Determine the (X, Y) coordinate at the center of the cell enclosing the given text.  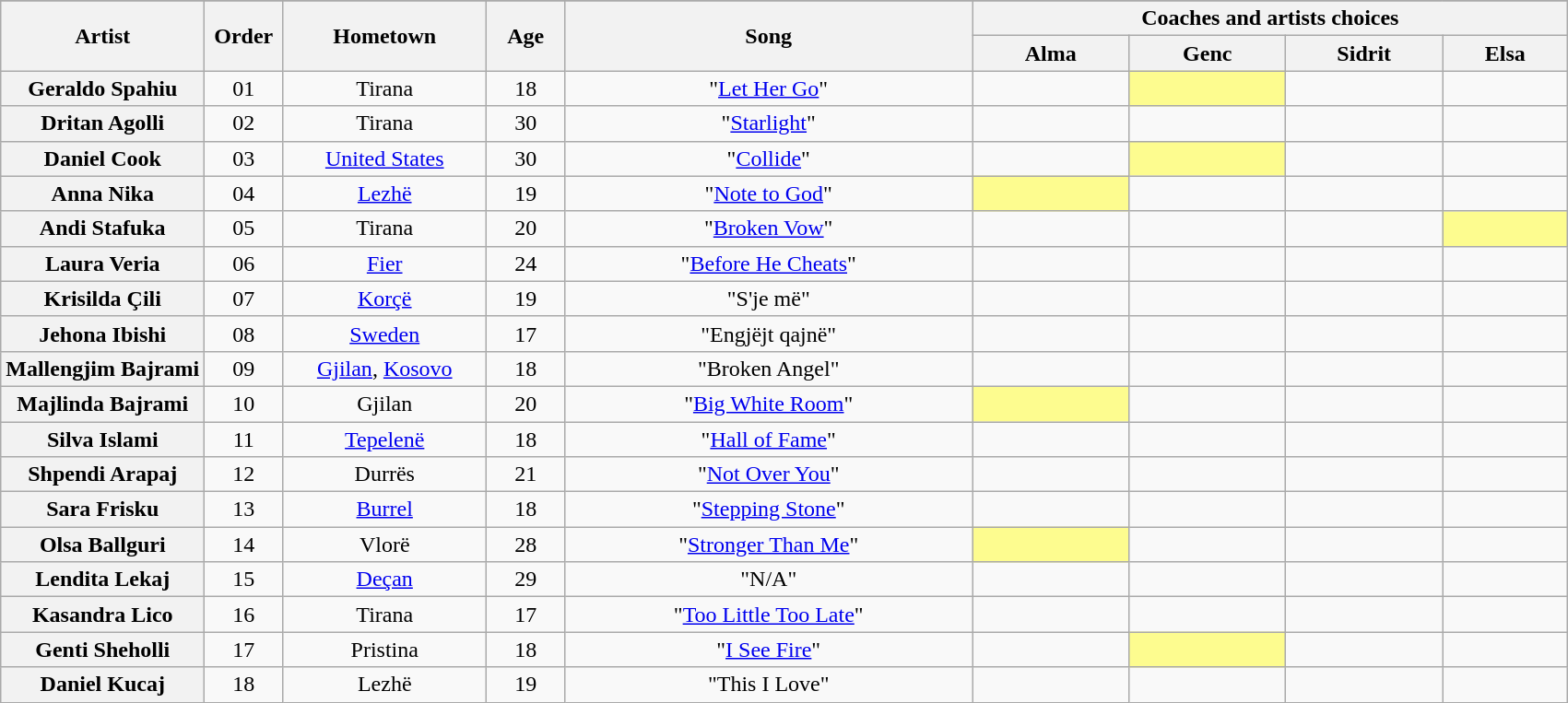
16 (243, 615)
"Starlight" (769, 123)
09 (243, 369)
12 (243, 475)
Burrel (385, 510)
Korçë (385, 299)
"Too Little Too Late" (769, 615)
13 (243, 510)
"N/A" (769, 580)
Krisilda Çili (103, 299)
United States (385, 158)
28 (525, 545)
Durrës (385, 475)
Vlorë (385, 545)
Alma (1051, 53)
Order (243, 36)
Deçan (385, 580)
Coaches and artists choices (1270, 18)
Hometown (385, 36)
"Stronger Than Me" (769, 545)
"This I Love" (769, 685)
06 (243, 264)
11 (243, 439)
Daniel Cook (103, 158)
"Stepping Stone" (769, 510)
29 (525, 580)
02 (243, 123)
Pristina (385, 650)
Majlinda Bajrami (103, 404)
Fier (385, 264)
Sweden (385, 334)
08 (243, 334)
Olsa Ballguri (103, 545)
"I See Fire" (769, 650)
"Engjëjt qajnë" (769, 334)
Gjilan (385, 404)
Elsa (1505, 53)
"Before He Cheats" (769, 264)
Silva Islami (103, 439)
15 (243, 580)
Kasandra Lico (103, 615)
04 (243, 193)
01 (243, 88)
05 (243, 228)
Dritan Agolli (103, 123)
14 (243, 545)
Anna Nika (103, 193)
"Note to God" (769, 193)
Genc (1208, 53)
Andi Stafuka (103, 228)
Song (769, 36)
07 (243, 299)
Daniel Kucaj (103, 685)
Sidrit (1364, 53)
10 (243, 404)
"Let Her Go" (769, 88)
Gjilan, Kosovo (385, 369)
"Big White Room" (769, 404)
Jehona Ibishi (103, 334)
Geraldo Spahiu (103, 88)
24 (525, 264)
03 (243, 158)
Age (525, 36)
"Not Over You" (769, 475)
Mallengjim Bajrami (103, 369)
"S'je më" (769, 299)
"Broken Angel" (769, 369)
Artist (103, 36)
Sara Frisku (103, 510)
Genti Sheholli (103, 650)
Tepelenë (385, 439)
21 (525, 475)
"Broken Vow" (769, 228)
Shpendi Arapaj (103, 475)
"Hall of Fame" (769, 439)
Laura Veria (103, 264)
"Collide" (769, 158)
Lendita Lekaj (103, 580)
